Output the [X, Y] coordinate of the center of the cell containing the given text.  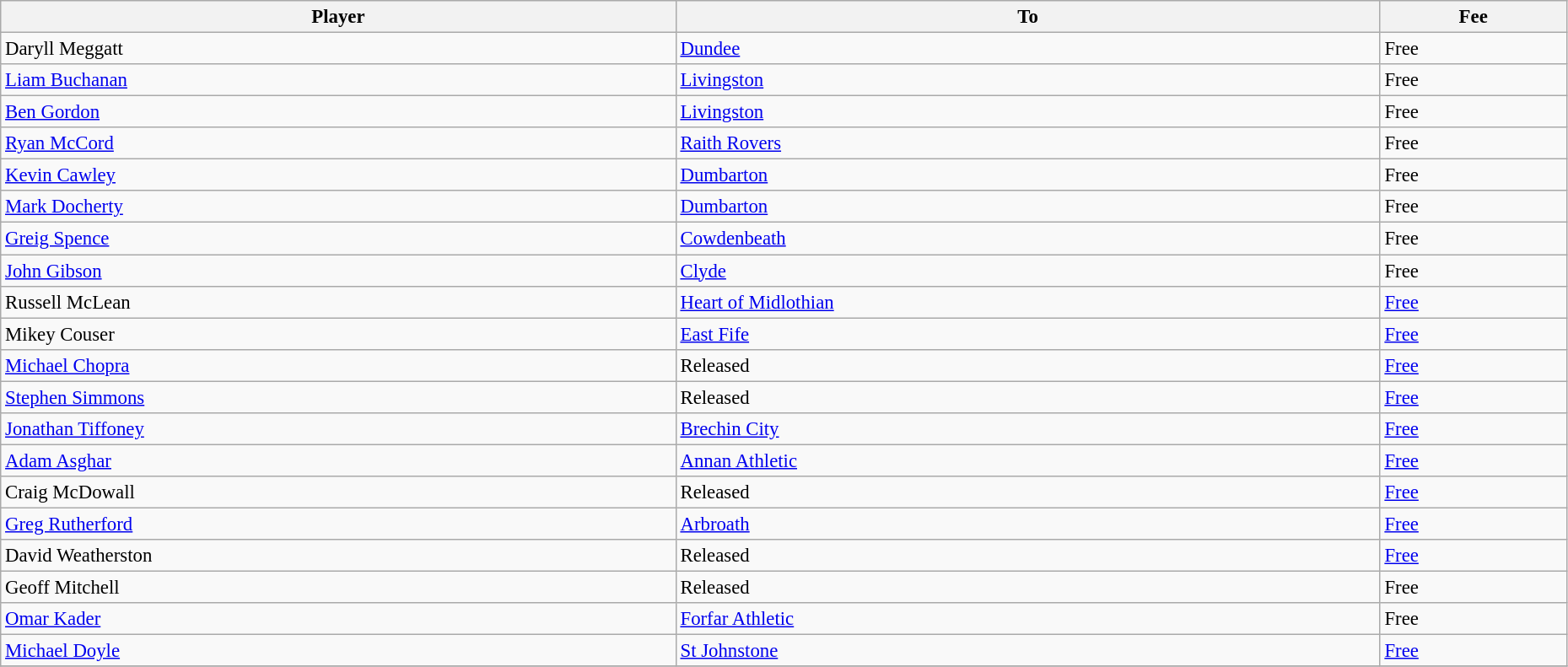
East Fife [1027, 334]
St Johnstone [1027, 651]
Brechin City [1027, 429]
Greig Spence [338, 239]
Arbroath [1027, 524]
Stephen Simmons [338, 397]
Fee [1473, 17]
Raith Rovers [1027, 143]
Greg Rutherford [338, 524]
Forfar Athletic [1027, 619]
Dundee [1027, 49]
John Gibson [338, 271]
Player [338, 17]
David Weatherston [338, 556]
Heart of Midlothian [1027, 302]
Daryll Meggatt [338, 49]
Craig McDowall [338, 492]
Omar Kader [338, 619]
Liam Buchanan [338, 80]
Adam Asghar [338, 460]
Russell McLean [338, 302]
Clyde [1027, 271]
Ryan McCord [338, 143]
Ben Gordon [338, 112]
Kevin Cawley [338, 175]
Mark Docherty [338, 207]
Michael Doyle [338, 651]
Annan Athletic [1027, 460]
Michael Chopra [338, 365]
To [1027, 17]
Jonathan Tiffoney [338, 429]
Mikey Couser [338, 334]
Geoff Mitchell [338, 588]
Cowdenbeath [1027, 239]
